For the text-containing cell, return its midpoint in [x, y] coordinate format. 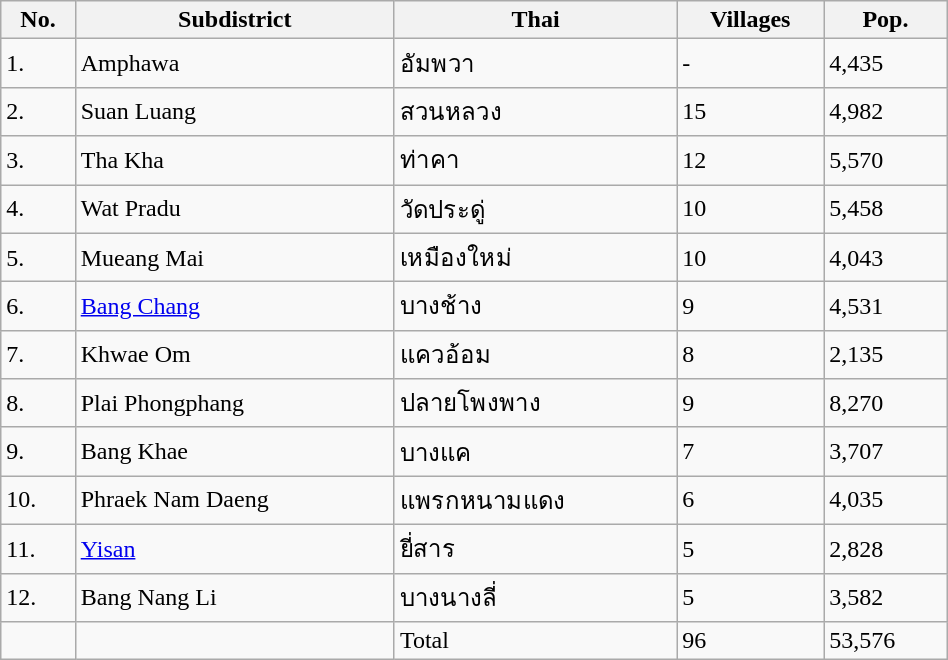
3,707 [886, 452]
Yisan [234, 548]
แพรกหนามแดง [535, 500]
8. [38, 404]
Pop. [886, 20]
แควอ้อม [535, 354]
7. [38, 354]
วัดประดู่ [535, 208]
บางช้าง [535, 306]
Subdistrict [234, 20]
1. [38, 64]
2,135 [886, 354]
Phraek Nam Daeng [234, 500]
8 [750, 354]
12 [750, 160]
2. [38, 112]
10. [38, 500]
8,270 [886, 404]
Bang Khae [234, 452]
12. [38, 598]
3. [38, 160]
9. [38, 452]
Khwae Om [234, 354]
Mueang Mai [234, 258]
Suan Luang [234, 112]
บางแค [535, 452]
บางนางลี่ [535, 598]
5,570 [886, 160]
Bang Chang [234, 306]
11. [38, 548]
4,435 [886, 64]
Total [535, 641]
7 [750, 452]
3,582 [886, 598]
5. [38, 258]
ปลายโพงพาง [535, 404]
Villages [750, 20]
Plai Phongphang [234, 404]
Tha Kha [234, 160]
เหมืองใหม่ [535, 258]
4. [38, 208]
4,982 [886, 112]
53,576 [886, 641]
6 [750, 500]
4,531 [886, 306]
2,828 [886, 548]
6. [38, 306]
ท่าคา [535, 160]
5,458 [886, 208]
4,035 [886, 500]
- [750, 64]
No. [38, 20]
4,043 [886, 258]
Thai [535, 20]
15 [750, 112]
ยี่สาร [535, 548]
96 [750, 641]
Amphawa [234, 64]
Bang Nang Li [234, 598]
สวนหลวง [535, 112]
Wat Pradu [234, 208]
อัมพวา [535, 64]
